Capture the cell that displays the provided text and extract its (X, Y) central coordinate. 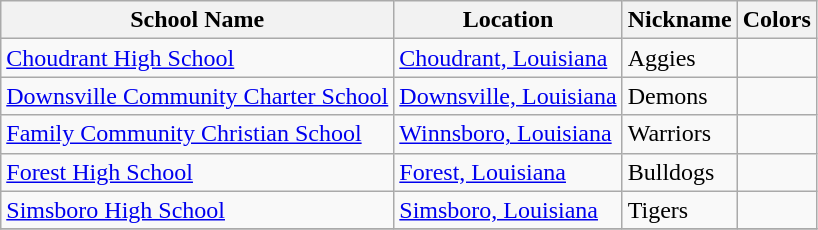
Simsboro High School (198, 210)
Forest, Louisiana (508, 172)
School Name (198, 20)
Simsboro, Louisiana (508, 210)
Downsville, Louisiana (508, 96)
Downsville Community Charter School (198, 96)
Forest High School (198, 172)
Aggies (680, 58)
Winnsboro, Louisiana (508, 134)
Nickname (680, 20)
Colors (776, 20)
Bulldogs (680, 172)
Demons (680, 96)
Choudrant High School (198, 58)
Family Community Christian School (198, 134)
Choudrant, Louisiana (508, 58)
Warriors (680, 134)
Tigers (680, 210)
Location (508, 20)
